Find where the given text appears and provide that cell's center as (X, Y) coordinate. 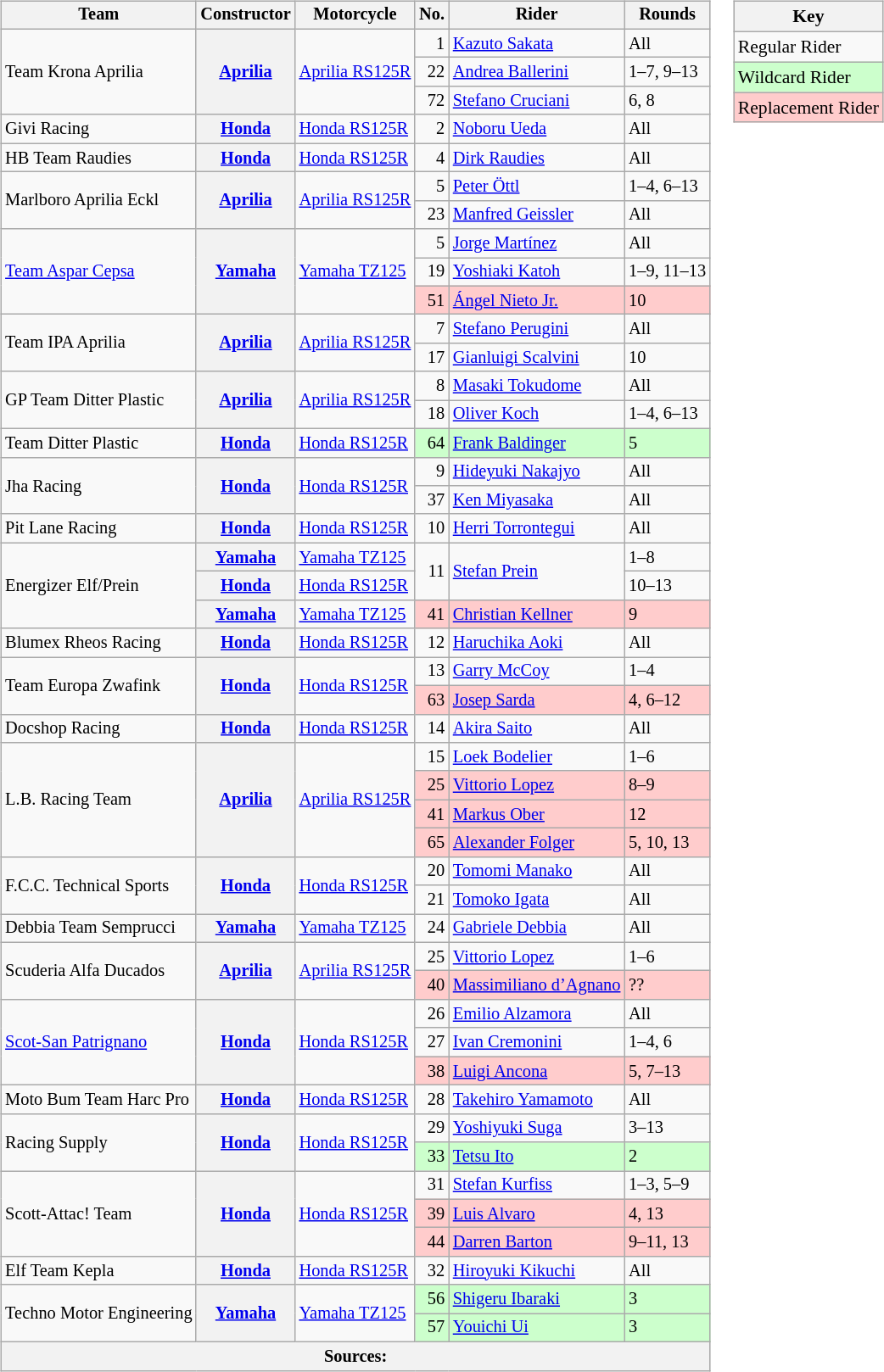
24 (432, 929)
Stefan Prein (536, 572)
Markus Ober (536, 814)
Ángel Nieto Jr. (536, 300)
Youichi Ui (536, 1328)
Tomomi Manako (536, 871)
33 (432, 1157)
1–7, 9–13 (667, 72)
Debbia Team Semprucci (98, 929)
Rounds (667, 15)
1–4, 6 (667, 1042)
4 (432, 158)
Haruchika Aoki (536, 643)
5, 10, 13 (667, 843)
5, 7–13 (667, 1071)
Yoshiyuki Suga (536, 1128)
Tomoko Igata (536, 900)
Loek Bodelier (536, 757)
8 (432, 386)
Hiroyuki Kikuchi (536, 1271)
Scuderia Alfa Ducados (98, 970)
63 (432, 700)
Energizer Elf/Prein (98, 585)
Emilio Alzamora (536, 1014)
Replacement Rider (808, 108)
L.B. Racing Team (98, 800)
Gianluigi Scalvini (536, 358)
1–9, 11–13 (667, 272)
Team Krona Aprilia (98, 71)
Takehiro Yamamoto (536, 1100)
7 (432, 329)
Luis Alvaro (536, 1213)
8–9 (667, 785)
Stefano Perugini (536, 329)
20 (432, 871)
1–3, 5–9 (667, 1185)
Elf Team Kepla (98, 1271)
3–13 (667, 1128)
40 (432, 985)
Techno Motor Engineering (98, 1313)
Masaki Tokudome (536, 386)
Andrea Ballerini (536, 72)
Team Europa Zwafink (98, 685)
Noboru Ueda (536, 129)
31 (432, 1185)
Motorcycle (355, 15)
Scot-San Patrignano (98, 1043)
Racing Supply (98, 1141)
Yoshiaki Katoh (536, 272)
Hideyuki Nakajyo (536, 471)
Herri Torrontegui (536, 528)
Constructor (245, 15)
Sources: (355, 1356)
Stefan Kurfiss (536, 1185)
Blumex Rheos Racing (98, 643)
32 (432, 1271)
26 (432, 1014)
14 (432, 728)
Oliver Koch (536, 415)
Peter Öttl (536, 187)
57 (432, 1328)
65 (432, 843)
4, 13 (667, 1213)
Ivan Cremonini (536, 1042)
Ken Miyasaka (536, 500)
Team IPA Aprilia (98, 343)
56 (432, 1299)
Dirk Raudies (536, 158)
Team Aspar Cepsa (98, 271)
72 (432, 101)
51 (432, 300)
Christian Kellner (536, 614)
Shigeru Ibaraki (536, 1299)
21 (432, 900)
Wildcard Rider (808, 77)
No. (432, 15)
Gabriele Debbia (536, 929)
Marlboro Aprilia Eckl (98, 200)
18 (432, 415)
1–4 (667, 672)
Josep Sarda (536, 700)
Rider (536, 15)
Frank Baldinger (536, 443)
44 (432, 1242)
6, 8 (667, 101)
28 (432, 1100)
15 (432, 757)
Akira Saito (536, 728)
Tetsu Ito (536, 1157)
Garry McCoy (536, 672)
19 (432, 272)
Pit Lane Racing (98, 528)
4, 6–12 (667, 700)
Team Ditter Plastic (98, 443)
1–8 (667, 557)
38 (432, 1071)
Team (98, 15)
Manfred Geissler (536, 215)
Regular Rider (808, 47)
29 (432, 1128)
?? (667, 985)
GP Team Ditter Plastic (98, 400)
Jha Racing (98, 485)
Scott-Attac! Team (98, 1214)
F.C.C. Technical Sports (98, 885)
HB Team Raudies (98, 158)
Jorge Martínez (536, 243)
11 (432, 572)
23 (432, 215)
Massimiliano d’Agnano (536, 985)
1 (432, 43)
Kazuto Sakata (536, 43)
Alexander Folger (536, 843)
Givi Racing (98, 129)
17 (432, 358)
Key (808, 17)
22 (432, 72)
Luigi Ancona (536, 1071)
Darren Barton (536, 1242)
Moto Bum Team Harc Pro (98, 1100)
Stefano Cruciani (536, 101)
13 (432, 672)
10–13 (667, 586)
64 (432, 443)
37 (432, 500)
Docshop Racing (98, 728)
9–11, 13 (667, 1242)
27 (432, 1042)
39 (432, 1213)
